Find where the given text appears and provide that cell's center as (x, y) coordinate. 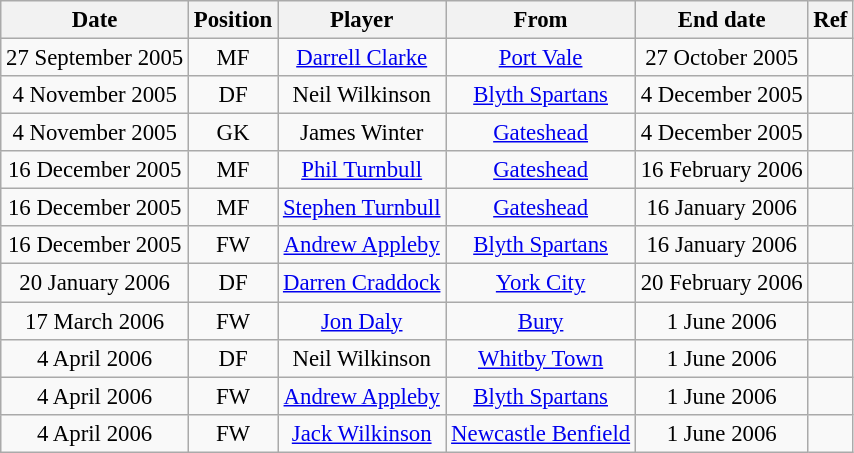
Date (95, 20)
Player (362, 20)
Newcastle Benfield (541, 433)
16 February 2006 (722, 170)
27 September 2005 (95, 58)
End date (722, 20)
Darren Craddock (362, 283)
James Winter (362, 133)
27 October 2005 (722, 58)
20 January 2006 (95, 283)
Bury (541, 321)
Darrell Clarke (362, 58)
GK (234, 133)
Jack Wilkinson (362, 433)
Ref (830, 20)
Position (234, 20)
York City (541, 283)
Phil Turnbull (362, 170)
Jon Daly (362, 321)
17 March 2006 (95, 321)
Stephen Turnbull (362, 208)
20 February 2006 (722, 283)
Whitby Town (541, 358)
Port Vale (541, 58)
From (541, 20)
